Output the [x, y] coordinate of the center of the cell containing the given text.  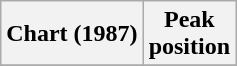
Chart (1987) [72, 34]
Peak position [189, 34]
